Return the [X, Y] coordinate for the center point of the cell that contains the specified text.  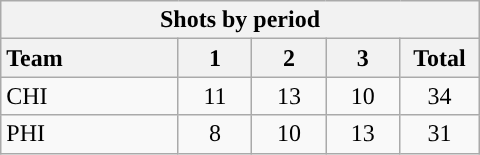
1 [215, 58]
Team [90, 58]
31 [440, 134]
34 [440, 96]
3 [363, 58]
Total [440, 58]
PHI [90, 134]
11 [215, 96]
2 [289, 58]
Shots by period [240, 20]
8 [215, 134]
CHI [90, 96]
